Locate the cell with the specified text and output its (X, Y) center coordinate. 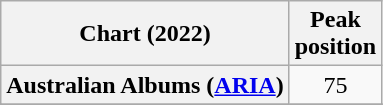
Australian Albums (ARIA) (145, 85)
Chart (2022) (145, 34)
Peakposition (335, 34)
75 (335, 85)
